Scan for the cell matching the given text and deliver its (X, Y) coordinate at center. 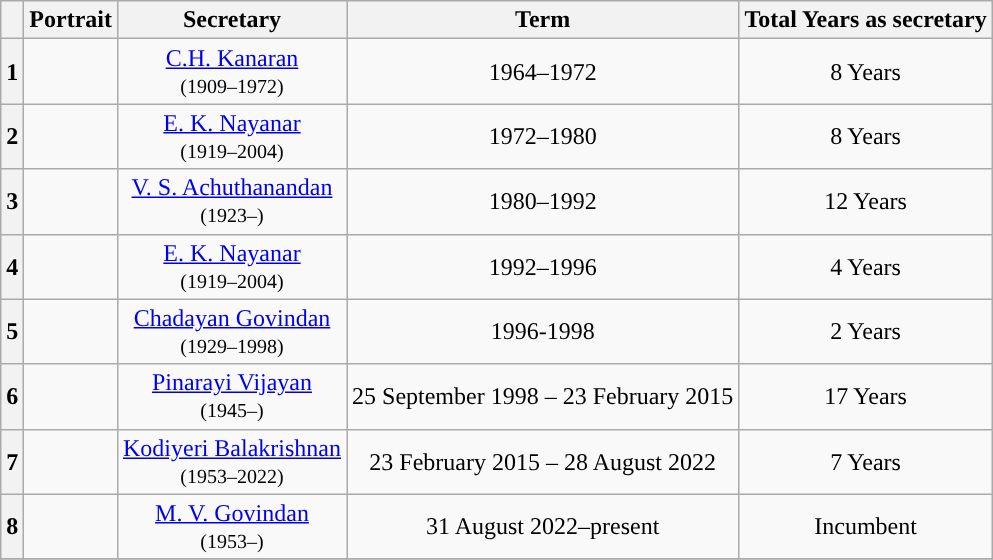
12 Years (866, 202)
C.H. Kanaran(1909–1972) (232, 72)
1980–1992 (542, 202)
23 February 2015 – 28 August 2022 (542, 462)
1996-1998 (542, 332)
M. V. Govindan(1953–) (232, 526)
Pinarayi Vijayan(1945–) (232, 396)
4 Years (866, 266)
17 Years (866, 396)
1964–1972 (542, 72)
1972–1980 (542, 136)
8 (12, 526)
2 Years (866, 332)
3 (12, 202)
7 Years (866, 462)
Chadayan Govindan(1929–1998) (232, 332)
5 (12, 332)
1 (12, 72)
4 (12, 266)
6 (12, 396)
Secretary (232, 20)
31 August 2022–present (542, 526)
V. S. Achuthanandan(1923–) (232, 202)
1992–1996 (542, 266)
2 (12, 136)
25 September 1998 – 23 February 2015 (542, 396)
Portrait (71, 20)
Total Years as secretary (866, 20)
7 (12, 462)
Term (542, 20)
Kodiyeri Balakrishnan(1953–2022) (232, 462)
Incumbent (866, 526)
